Search for the cell housing the specified text and yield its [X, Y] center coordinate. 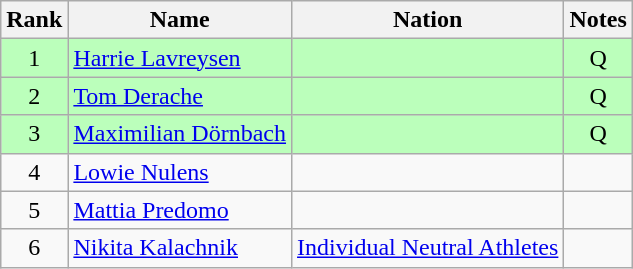
6 [34, 248]
Lowie Nulens [180, 172]
1 [34, 58]
Mattia Predomo [180, 210]
2 [34, 96]
Nation [428, 20]
Individual Neutral Athletes [428, 248]
5 [34, 210]
Maximilian Dörnbach [180, 134]
Name [180, 20]
Tom Derache [180, 96]
Rank [34, 20]
Nikita Kalachnik [180, 248]
3 [34, 134]
4 [34, 172]
Harrie Lavreysen [180, 58]
Notes [598, 20]
